Find where the given text appears and provide that cell's center as (X, Y) coordinate. 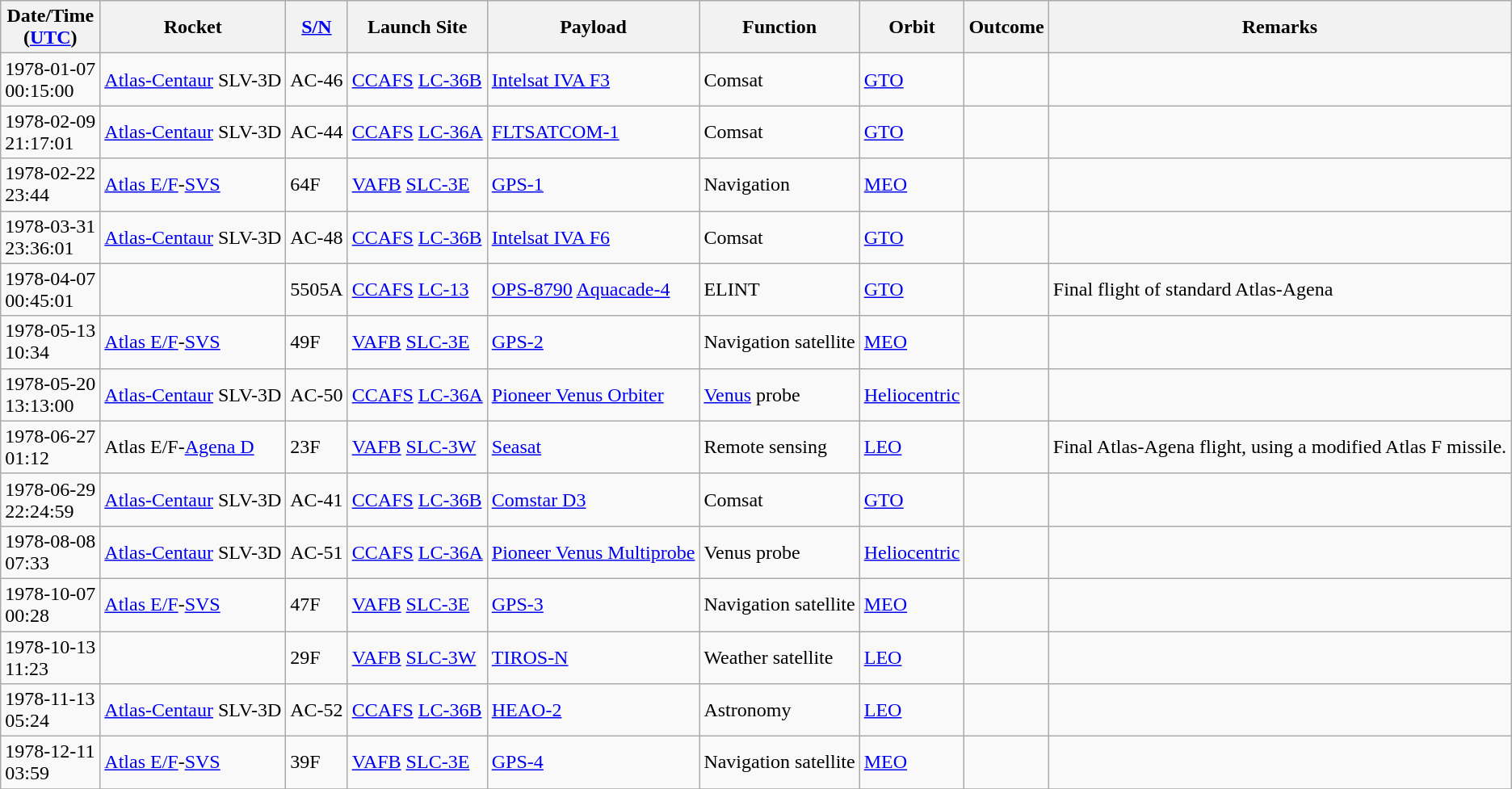
39F (317, 762)
Orbit (912, 27)
5505A (317, 289)
GPS-3 (593, 604)
Final flight of standard Atlas-Agena (1279, 289)
1978-01-0700:15:00 (50, 79)
Navigation (779, 184)
GPS-1 (593, 184)
1978-10-1311:23 (50, 657)
1978-11-1305:24 (50, 711)
GPS-2 (593, 342)
Atlas E/F-Agena D (193, 447)
1978-03-3123:36:01 (50, 237)
AC-46 (317, 79)
Date/Time(UTC) (50, 27)
Payload (593, 27)
Astronomy (779, 711)
Remarks (1279, 27)
HEAO-2 (593, 711)
AC-48 (317, 237)
TIROS-N (593, 657)
1978-05-2013:13:00 (50, 394)
AC-41 (317, 499)
1978-10-0700:28 (50, 604)
S/N (317, 27)
47F (317, 604)
1978-08-0807:33 (50, 552)
Final Atlas-Agena flight, using a modified Atlas F missile. (1279, 447)
FLTSATCOM-1 (593, 132)
Outcome (1006, 27)
AC-52 (317, 711)
1978-05-1310:34 (50, 342)
CCAFS LC-13 (417, 289)
Weather satellite (779, 657)
23F (317, 447)
1978-04-0700:45:01 (50, 289)
Intelsat IVA F6 (593, 237)
AC-51 (317, 552)
Pioneer Venus Multiprobe (593, 552)
GPS-4 (593, 762)
Comstar D3 (593, 499)
AC-44 (317, 132)
OPS-8790 Aquacade-4 (593, 289)
Pioneer Venus Orbiter (593, 394)
1978-02-0921:17:01 (50, 132)
Function (779, 27)
Intelsat IVA F3 (593, 79)
Launch Site (417, 27)
AC-50 (317, 394)
1978-12-1103:59 (50, 762)
ELINT (779, 289)
49F (317, 342)
Rocket (193, 27)
1978-06-2701:12 (50, 447)
Remote sensing (779, 447)
Seasat (593, 447)
64F (317, 184)
1978-06-2922:24:59 (50, 499)
29F (317, 657)
1978-02-2223:44 (50, 184)
